Locate the cell with the specified text and output its [x, y] center coordinate. 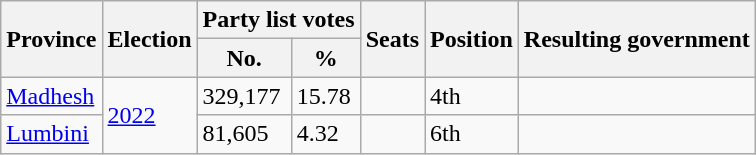
Position [472, 39]
Province [52, 39]
4th [472, 96]
No. [244, 58]
15.78 [326, 96]
Party list votes [278, 20]
Seats [392, 39]
Madhesh [52, 96]
% [326, 58]
4.32 [326, 134]
6th [472, 134]
81,605 [244, 134]
Resulting government [636, 39]
2022 [150, 115]
329,177 [244, 96]
Election [150, 39]
Lumbini [52, 134]
